Locate the cell with the specified text and output its [x, y] center coordinate. 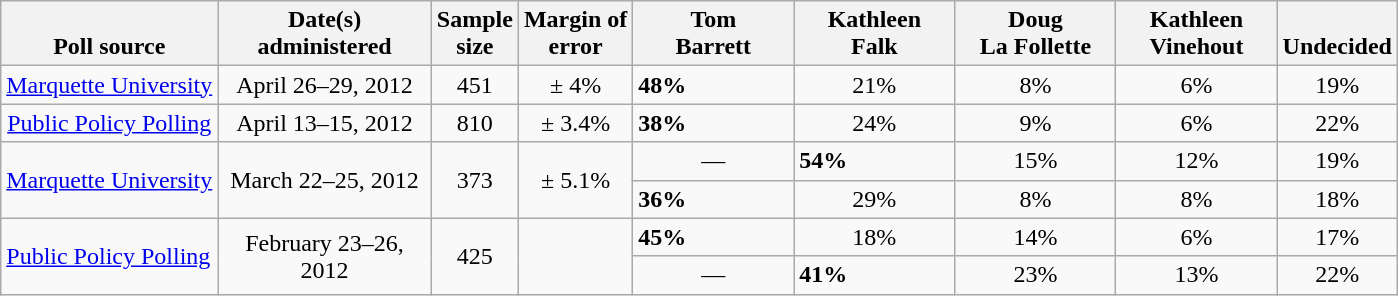
810 [474, 123]
23% [1036, 275]
14% [1036, 237]
15% [1036, 161]
29% [874, 199]
425 [474, 256]
451 [474, 85]
45% [714, 237]
KathleenFalk [874, 34]
Date(s)administered [325, 34]
373 [474, 180]
April 13–15, 2012 [325, 123]
17% [1337, 237]
DougLa Follette [1036, 34]
Margin oferror [575, 34]
Poll source [110, 34]
24% [874, 123]
21% [874, 85]
February 23–26, 2012 [325, 256]
36% [714, 199]
± 5.1% [575, 180]
March 22–25, 2012 [325, 180]
TomBarrett [714, 34]
54% [874, 161]
Samplesize [474, 34]
41% [874, 275]
38% [714, 123]
KathleenVinehout [1196, 34]
± 4% [575, 85]
9% [1036, 123]
April 26–29, 2012 [325, 85]
± 3.4% [575, 123]
Undecided [1337, 34]
12% [1196, 161]
13% [1196, 275]
48% [714, 85]
